Scan for the cell matching the given text and deliver its [x, y] coordinate at center. 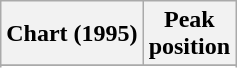
Peakposition [189, 34]
Chart (1995) [72, 34]
